From the cell containing the given text, extract its center point as (x, y) coordinate. 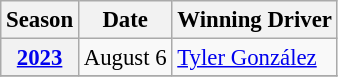
Winning Driver (254, 20)
Tyler González (254, 58)
Date (125, 20)
Season (40, 20)
2023 (40, 58)
August 6 (125, 58)
